Determine the [X, Y] coordinate at the center of the cell enclosing the given text.  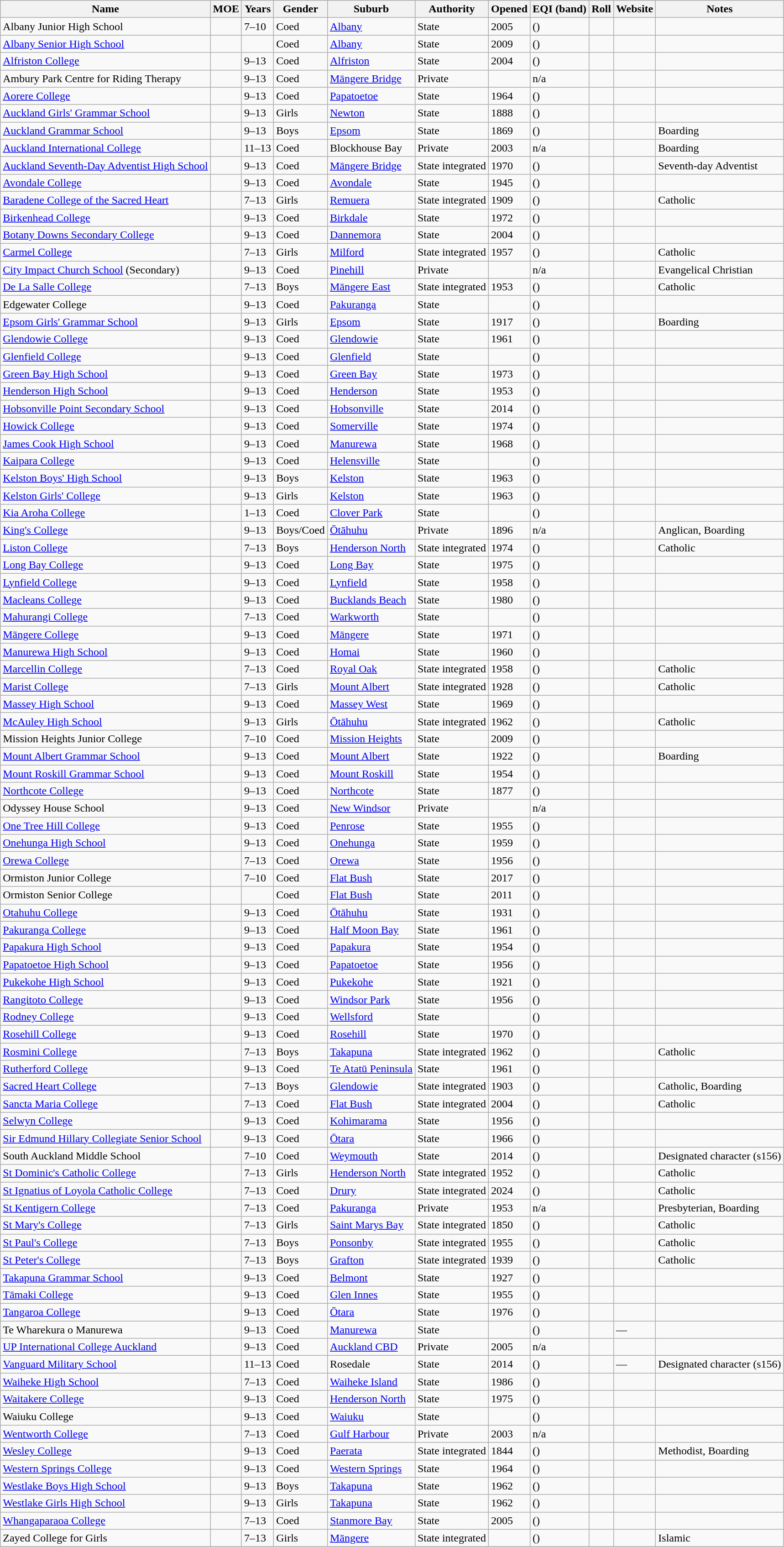
Saint Marys Bay [371, 1225]
Howick College [105, 426]
Pinehill [371, 270]
Boys/Coed [301, 530]
Royal Oak [371, 669]
St Dominic's Catholic College [105, 1173]
Odyssey House School [105, 808]
Manurewa High School [105, 652]
Birkdale [371, 218]
Lynfield [371, 582]
Papatoetoe High School [105, 965]
Seventh-day Adventist [720, 165]
Edgewater College [105, 304]
Mount Roskill Grammar School [105, 774]
Penrose [371, 826]
Auckland Seventh-Day Adventist High School [105, 165]
Lynfield College [105, 582]
New Windsor [371, 808]
Windsor Park [371, 999]
Takapuna Grammar School [105, 1277]
Onehunga [371, 843]
Kaipara College [105, 461]
Alfriston [371, 61]
Mount Albert Grammar School [105, 756]
Glen Innes [371, 1295]
Wesley College [105, 1451]
2024 [509, 1190]
Zayed College for Girls [105, 1538]
Pukekohe High School [105, 982]
Rosedale [371, 1364]
Westlake Girls High School [105, 1503]
Website [634, 9]
1896 [509, 530]
1973 [509, 374]
Marcellin College [105, 669]
Aorere College [105, 96]
1928 [509, 687]
1945 [509, 183]
1903 [509, 1086]
Rutherford College [105, 1069]
Kelston Boys' High School [105, 478]
Ponsonby [371, 1243]
1957 [509, 252]
Name [105, 9]
Rodney College [105, 1017]
1960 [509, 652]
Opened [509, 9]
Authority [452, 9]
UP International College Auckland [105, 1347]
St Mary's College [105, 1225]
Pukekohe [371, 982]
Westlake Boys High School [105, 1486]
1969 [509, 704]
Mahurangi College [105, 617]
Birkenhead College [105, 218]
Albany Junior High School [105, 26]
1927 [509, 1277]
1986 [509, 1382]
Waiheke High School [105, 1382]
McAuley High School [105, 721]
Stanmore Bay [371, 1521]
Years [257, 9]
1922 [509, 756]
St Peter's College [105, 1260]
Drury [371, 1190]
Mission Heights Junior College [105, 739]
Grafton [371, 1260]
Roll [601, 9]
Helensville [371, 461]
1952 [509, 1173]
James Cook High School [105, 443]
Auckland Girls' Grammar School [105, 113]
Auckland Grammar School [105, 131]
Long Bay [371, 565]
Te Wharekura o Manurewa [105, 1330]
Tangaroa College [105, 1312]
Glenfield College [105, 357]
Onehunga High School [105, 843]
1844 [509, 1451]
Western Springs [371, 1468]
Waiheke Island [371, 1382]
Methodist, Boarding [720, 1451]
Avondale [371, 183]
Belmont [371, 1277]
Botany Downs Secondary College [105, 235]
Auckland CBD [371, 1347]
Rosehill [371, 1034]
1909 [509, 200]
Long Bay College [105, 565]
1968 [509, 443]
1939 [509, 1260]
Māngere East [371, 287]
Auckland International College [105, 148]
Avondale College [105, 183]
One Tree Hill College [105, 826]
2011 [509, 895]
Kohimarama [371, 1121]
Hobsonville [371, 409]
Sir Edmund Hillary Collegiate Senior School [105, 1138]
1921 [509, 982]
St Ignatius of Loyola Catholic College [105, 1190]
Bucklands Beach [371, 600]
Clover Park [371, 513]
1917 [509, 322]
Papakura [371, 947]
Epsom Girls' Grammar School [105, 322]
Waitakere College [105, 1399]
King's College [105, 530]
Mission Heights [371, 739]
Māngere College [105, 635]
Rangitoto College [105, 999]
Sacred Heart College [105, 1086]
Liston College [105, 548]
Sancta Maria College [105, 1104]
Alfriston College [105, 61]
Macleans College [105, 600]
Blockhouse Bay [371, 148]
1976 [509, 1312]
Gender [301, 9]
St Paul's College [105, 1243]
1869 [509, 131]
Northcote College [105, 791]
1971 [509, 635]
Carmel College [105, 252]
Marist College [105, 687]
Gulf Harbour [371, 1434]
Massey West [371, 704]
Pakuranga College [105, 930]
Henderson [371, 391]
Kelston Girls' College [105, 495]
Evangelical Christian [720, 270]
Henderson High School [105, 391]
Presbyterian, Boarding [720, 1208]
1959 [509, 843]
1850 [509, 1225]
EQI (band) [559, 9]
Remuera [371, 200]
Albany Senior High School [105, 44]
1877 [509, 791]
Tāmaki College [105, 1295]
Selwyn College [105, 1121]
Green Bay [371, 374]
Glendowie College [105, 339]
Islamic [720, 1538]
Anglican, Boarding [720, 530]
Wentworth College [105, 1434]
Wellsford [371, 1017]
1888 [509, 113]
Baradene College of the Sacred Heart [105, 200]
Western Springs College [105, 1468]
Rosehill College [105, 1034]
Hobsonville Point Secondary School [105, 409]
Waiuku [371, 1416]
Catholic, Boarding [720, 1086]
Milford [371, 252]
Massey High School [105, 704]
Kia Aroha College [105, 513]
Somerville [371, 426]
Green Bay High School [105, 374]
St Kentigern College [105, 1208]
1–13 [257, 513]
Mount Roskill [371, 774]
Dannemora [371, 235]
South Auckland Middle School [105, 1156]
City Impact Church School (Secondary) [105, 270]
1980 [509, 600]
Half Moon Bay [371, 930]
1931 [509, 912]
Ambury Park Centre for Riding Therapy [105, 79]
Waiuku College [105, 1416]
Glenfield [371, 357]
Ormiston Junior College [105, 878]
2017 [509, 878]
Warkworth [371, 617]
Otahuhu College [105, 912]
1972 [509, 218]
Ormiston Senior College [105, 895]
Orewa [371, 860]
De La Salle College [105, 287]
Newton [371, 113]
Suburb [371, 9]
Papakura High School [105, 947]
Whangaparaoa College [105, 1521]
Paerata [371, 1451]
Notes [720, 9]
Weymouth [371, 1156]
Northcote [371, 791]
Homai [371, 652]
Orewa College [105, 860]
MOE [226, 9]
Te Atatū Peninsula [371, 1069]
1966 [509, 1138]
Vanguard Military School [105, 1364]
Rosmini College [105, 1051]
